Determine the [x, y] coordinate at the center of the cell enclosing the given text.  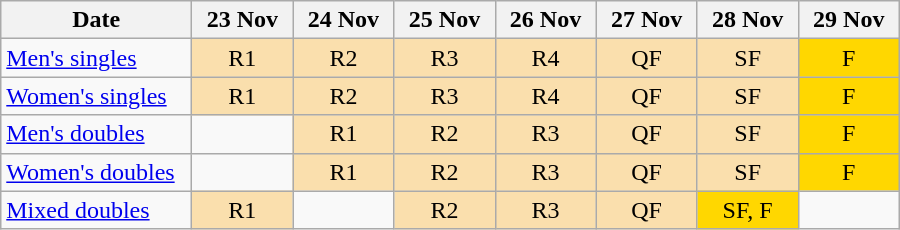
29 Nov [848, 20]
23 Nov [242, 20]
Men's singles [96, 58]
28 Nov [748, 20]
27 Nov [646, 20]
Date [96, 20]
24 Nov [344, 20]
Mixed doubles [96, 210]
Women's doubles [96, 172]
26 Nov [546, 20]
SF, F [748, 210]
Men's doubles [96, 134]
25 Nov [444, 20]
Women's singles [96, 96]
